Identify which cell holds the provided text, then report its (X, Y) central coordinate. 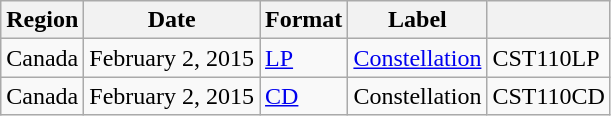
CST110LP (549, 58)
Region (42, 20)
CD (304, 96)
LP (304, 58)
Date (172, 20)
Label (418, 20)
Format (304, 20)
CST110CD (549, 96)
